Extract the [x, y] coordinate from the center of the cell holding the provided text.  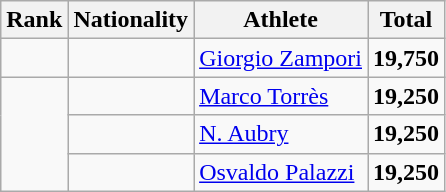
Giorgio Zampori [281, 58]
Rank [34, 20]
Athlete [281, 20]
Marco Torrès [281, 96]
N. Aubry [281, 134]
Osvaldo Palazzi [281, 172]
19,750 [406, 58]
Nationality [131, 20]
Total [406, 20]
